Identify which cell holds the provided text, then report its (x, y) central coordinate. 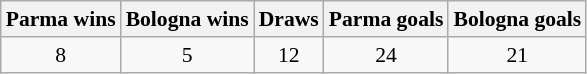
Parma goals (386, 19)
Parma wins (61, 19)
Draws (289, 19)
5 (188, 55)
8 (61, 55)
21 (517, 55)
24 (386, 55)
Bologna wins (188, 19)
Bologna goals (517, 19)
12 (289, 55)
